Detect which cell encompasses the target text, then output its [x, y] center coordinate. 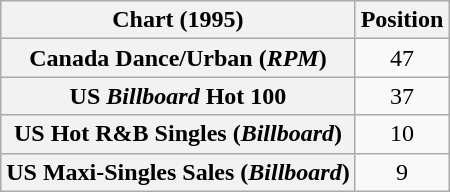
Position [402, 20]
9 [402, 172]
US Hot R&B Singles (Billboard) [178, 134]
37 [402, 96]
US Maxi-Singles Sales (Billboard) [178, 172]
Canada Dance/Urban (RPM) [178, 58]
Chart (1995) [178, 20]
10 [402, 134]
47 [402, 58]
US Billboard Hot 100 [178, 96]
